Provide the (x, y) coordinate of the cell's center where the given text is located.  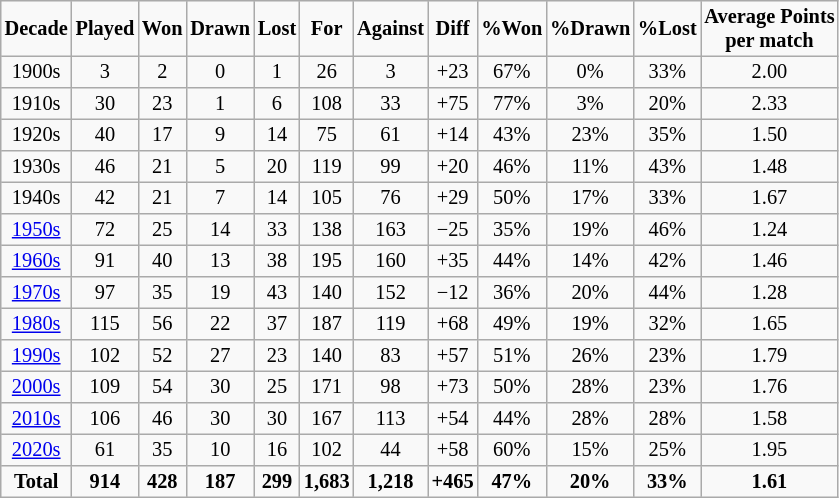
26% (590, 356)
3% (590, 104)
42% (667, 261)
1.95 (769, 450)
1.61 (769, 482)
1900s (36, 72)
14% (590, 261)
10 (220, 450)
428 (162, 482)
47% (512, 482)
54 (162, 387)
16 (277, 450)
Decade (36, 29)
1960s (36, 261)
1940s (36, 198)
1980s (36, 324)
13 (220, 261)
115 (105, 324)
+57 (453, 356)
9 (220, 135)
91 (105, 261)
2020s (36, 450)
6 (277, 104)
1950s (36, 230)
Total (36, 482)
17% (590, 198)
22 (220, 324)
32% (667, 324)
1.67 (769, 198)
20 (277, 167)
25% (667, 450)
43 (277, 293)
2010s (36, 419)
Played (105, 29)
0% (590, 72)
1910s (36, 104)
2.33 (769, 104)
171 (326, 387)
167 (326, 419)
76 (390, 198)
56 (162, 324)
113 (390, 419)
1.28 (769, 293)
75 (326, 135)
+29 (453, 198)
2 (162, 72)
+68 (453, 324)
+23 (453, 72)
51% (512, 356)
60% (512, 450)
7 (220, 198)
+58 (453, 450)
1,218 (390, 482)
1920s (36, 135)
914 (105, 482)
1.79 (769, 356)
For (326, 29)
160 (390, 261)
−25 (453, 230)
138 (326, 230)
1.48 (769, 167)
27 (220, 356)
17 (162, 135)
42 (105, 198)
1930s (36, 167)
83 (390, 356)
Won (162, 29)
195 (326, 261)
1.65 (769, 324)
+73 (453, 387)
5 (220, 167)
+54 (453, 419)
299 (277, 482)
%Won (512, 29)
19 (220, 293)
98 (390, 387)
108 (326, 104)
109 (105, 387)
1.58 (769, 419)
1.76 (769, 387)
97 (105, 293)
37 (277, 324)
2.00 (769, 72)
Against (390, 29)
49% (512, 324)
1,683 (326, 482)
%Lost (667, 29)
2000s (36, 387)
106 (105, 419)
+35 (453, 261)
15% (590, 450)
77% (512, 104)
52 (162, 356)
Lost (277, 29)
72 (105, 230)
+14 (453, 135)
+20 (453, 167)
163 (390, 230)
105 (326, 198)
26 (326, 72)
Drawn (220, 29)
Diff (453, 29)
152 (390, 293)
1990s (36, 356)
0 (220, 72)
36% (512, 293)
1.50 (769, 135)
+75 (453, 104)
1.24 (769, 230)
+465 (453, 482)
44 (390, 450)
1970s (36, 293)
1.46 (769, 261)
%Drawn (590, 29)
99 (390, 167)
Average Points per match (769, 29)
11% (590, 167)
38 (277, 261)
67% (512, 72)
−12 (453, 293)
